Provide the [X, Y] coordinate of the cell's center where the given text is located.  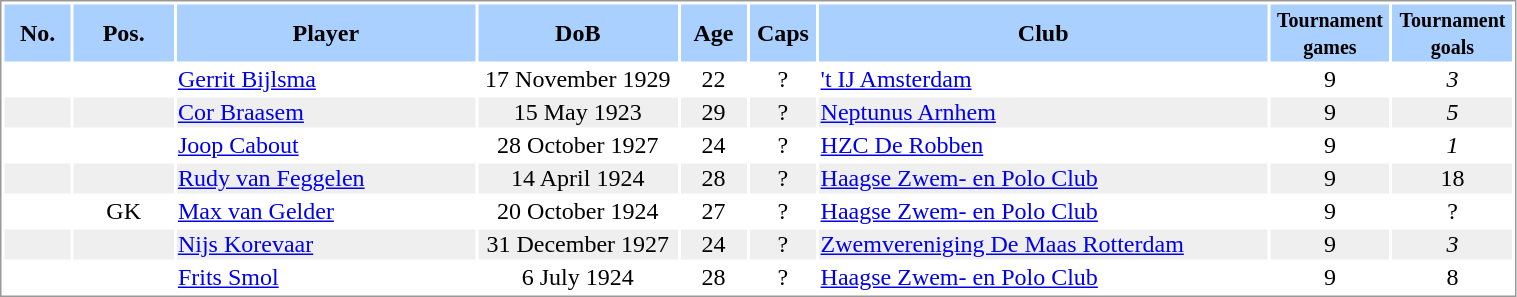
31 December 1927 [578, 245]
Nijs Korevaar [326, 245]
No. [37, 32]
Frits Smol [326, 277]
Club [1043, 32]
29 [713, 113]
Joop Cabout [326, 145]
DoB [578, 32]
17 November 1929 [578, 79]
Cor Braasem [326, 113]
Tournamentgoals [1453, 32]
Max van Gelder [326, 211]
8 [1453, 277]
27 [713, 211]
Gerrit Bijlsma [326, 79]
Caps [783, 32]
28 October 1927 [578, 145]
Pos. [124, 32]
GK [124, 211]
22 [713, 79]
Tournamentgames [1330, 32]
1 [1453, 145]
5 [1453, 113]
15 May 1923 [578, 113]
Age [713, 32]
18 [1453, 179]
Player [326, 32]
Rudy van Feggelen [326, 179]
6 July 1924 [578, 277]
14 April 1924 [578, 179]
't IJ Amsterdam [1043, 79]
Zwemvereniging De Maas Rotterdam [1043, 245]
20 October 1924 [578, 211]
HZC De Robben [1043, 145]
Neptunus Arnhem [1043, 113]
